Scan for the cell matching the given text and deliver its (X, Y) coordinate at center. 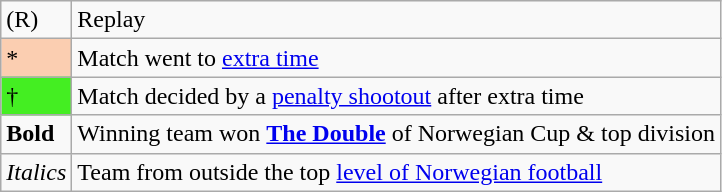
Team from outside the top level of Norwegian football (396, 172)
Match went to extra time (396, 58)
† (36, 96)
Bold (36, 134)
Winning team won The Double of Norwegian Cup & top division (396, 134)
Italics (36, 172)
Replay (396, 20)
Match decided by a penalty shootout after extra time (396, 96)
(R) (36, 20)
* (36, 58)
